Determine the (x, y) coordinate at the center of the cell enclosing the given text.  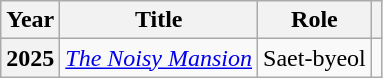
The Noisy Mansion (159, 58)
Role (315, 20)
Saet-byeol (315, 58)
Title (159, 20)
Year (30, 20)
2025 (30, 58)
